For the text-containing cell, return its midpoint in (X, Y) coordinate format. 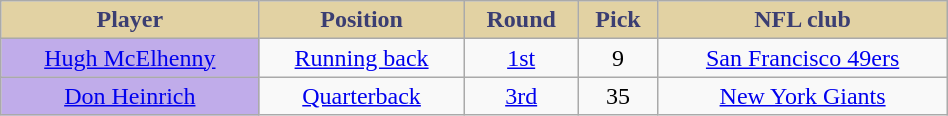
Hugh McElhenny (130, 58)
Don Heinrich (130, 96)
1st (521, 58)
9 (618, 58)
35 (618, 96)
Quarterback (362, 96)
Running back (362, 58)
Position (362, 20)
San Francisco 49ers (802, 58)
3rd (521, 96)
Pick (618, 20)
Player (130, 20)
New York Giants (802, 96)
Round (521, 20)
NFL club (802, 20)
